Search for the cell housing the specified text and yield its [X, Y] center coordinate. 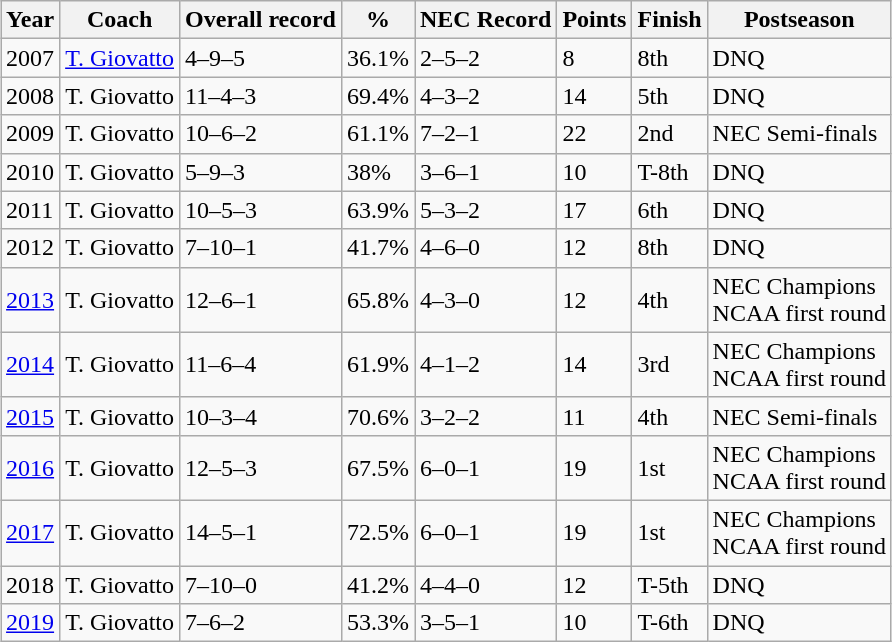
Overall record [261, 20]
12–5–3 [261, 468]
Year [30, 20]
12–6–1 [261, 300]
5th [670, 96]
3–5–1 [485, 623]
T-8th [670, 172]
Coach [120, 20]
7–10–1 [261, 248]
Postseason [799, 20]
38% [378, 172]
4–6–0 [485, 248]
7–2–1 [485, 134]
2010 [30, 172]
2011 [30, 210]
5–3–2 [485, 210]
53.3% [378, 623]
2–5–2 [485, 58]
72.5% [378, 532]
69.4% [378, 96]
2012 [30, 248]
41.7% [378, 248]
2018 [30, 585]
7–6–2 [261, 623]
10–3–4 [261, 416]
11 [594, 416]
T-5th [670, 585]
2008 [30, 96]
70.6% [378, 416]
3rd [670, 364]
4–4–0 [485, 585]
4–9–5 [261, 58]
8 [594, 58]
65.8% [378, 300]
% [378, 20]
2019 [30, 623]
3–6–1 [485, 172]
2007 [30, 58]
63.9% [378, 210]
14–5–1 [261, 532]
2014 [30, 364]
Finish [670, 20]
4–1–2 [485, 364]
3–2–2 [485, 416]
2013 [30, 300]
T-6th [670, 623]
2009 [30, 134]
NEC Record [485, 20]
17 [594, 210]
4–3–2 [485, 96]
5–9–3 [261, 172]
2nd [670, 134]
10–5–3 [261, 210]
2015 [30, 416]
11–6–4 [261, 364]
Points [594, 20]
41.2% [378, 585]
7–10–0 [261, 585]
61.9% [378, 364]
2017 [30, 532]
10–6–2 [261, 134]
2016 [30, 468]
61.1% [378, 134]
4–3–0 [485, 300]
11–4–3 [261, 96]
36.1% [378, 58]
22 [594, 134]
6th [670, 210]
67.5% [378, 468]
